Extract the [X, Y] coordinate from the center of the cell holding the provided text.  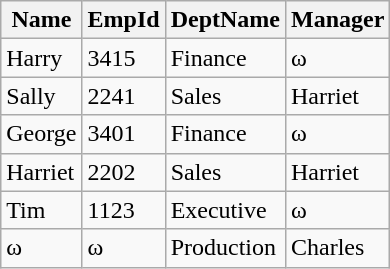
Executive [225, 210]
3401 [124, 134]
1123 [124, 210]
2241 [124, 96]
EmpId [124, 20]
Tim [42, 210]
Harry [42, 58]
Sally [42, 96]
DeptName [225, 20]
Production [225, 248]
Charles [337, 248]
George [42, 134]
3415 [124, 58]
Manager [337, 20]
2202 [124, 172]
Name [42, 20]
